Scan for the cell matching the given text and deliver its (x, y) coordinate at center. 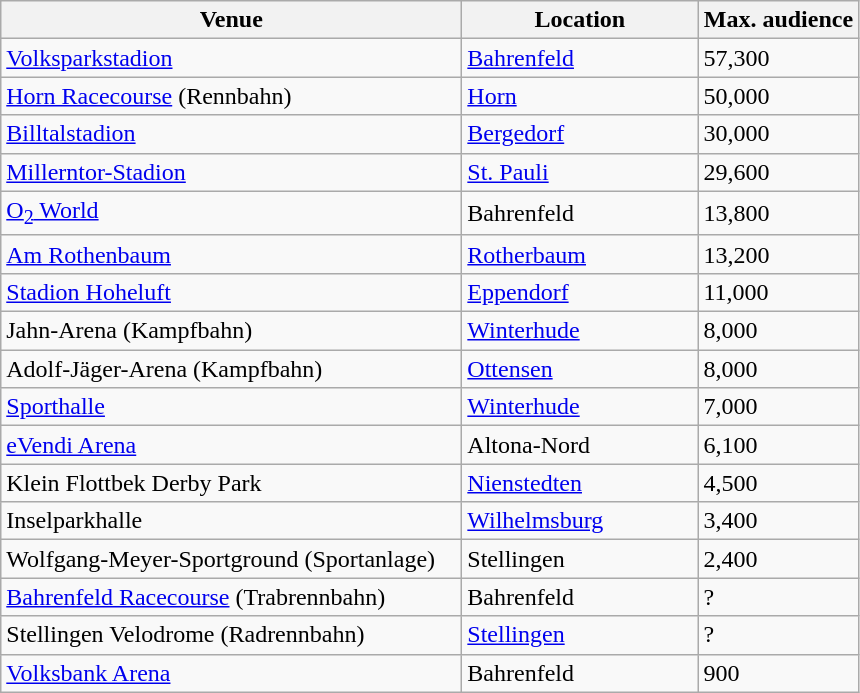
Max. audience (778, 20)
Billtalstadion (232, 134)
4,500 (778, 483)
Am Rothenbaum (232, 254)
6,100 (778, 445)
13,800 (778, 213)
900 (778, 673)
Bergedorf (580, 134)
Volksbank Arena (232, 673)
30,000 (778, 134)
Rotherbaum (580, 254)
29,600 (778, 172)
eVendi Arena (232, 445)
Millerntor-Stadion (232, 172)
7,000 (778, 407)
57,300 (778, 58)
Stadion Hoheluft (232, 292)
Horn (580, 96)
Sporthalle (232, 407)
Ottensen (580, 369)
Jahn-Arena (Kampfbahn) (232, 331)
Venue (232, 20)
Eppendorf (580, 292)
3,400 (778, 521)
Altona-Nord (580, 445)
Volksparkstadion (232, 58)
50,000 (778, 96)
2,400 (778, 559)
Bahrenfeld Racecourse (Trabrennbahn) (232, 597)
Klein Flottbek Derby Park (232, 483)
13,200 (778, 254)
St. Pauli (580, 172)
Adolf-Jäger-Arena (Kampfbahn) (232, 369)
Nienstedten (580, 483)
Wilhelmsburg (580, 521)
Inselparkhalle (232, 521)
11,000 (778, 292)
Location (580, 20)
Horn Racecourse (Rennbahn) (232, 96)
O2 World (232, 213)
Wolfgang-Meyer-Sportground (Sportanlage) (232, 559)
Stellingen Velodrome (Radrennbahn) (232, 635)
